Extract the [x, y] coordinate from the center of the cell holding the provided text.  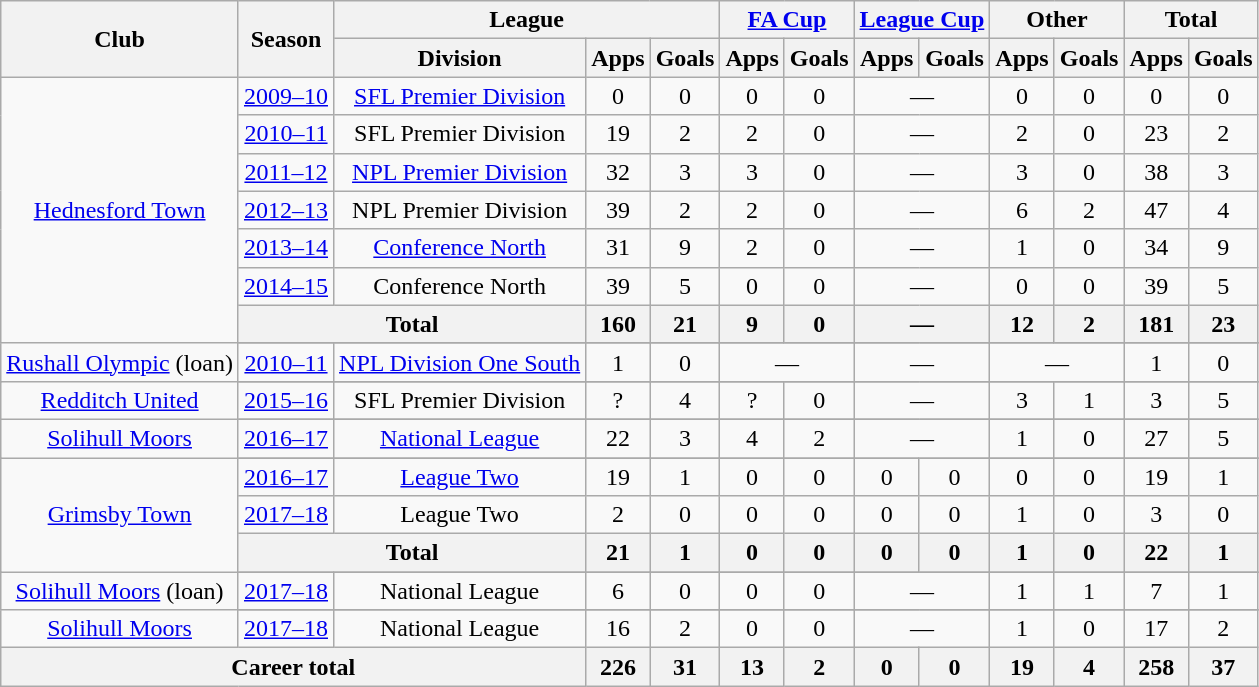
226 [618, 667]
7 [1156, 591]
181 [1156, 324]
2013–14 [286, 248]
Rushall Olympic (loan) [120, 362]
Solihull Moors (loan) [120, 591]
Club [120, 39]
Division [460, 58]
Career total [294, 667]
NPL Division One South [460, 362]
32 [618, 172]
27 [1156, 438]
League [527, 20]
17 [1156, 629]
34 [1156, 248]
Hednesford Town [120, 210]
Grimsby Town [120, 515]
FA Cup [787, 20]
Redditch United [120, 400]
Season [286, 39]
2011–12 [286, 172]
47 [1156, 210]
2014–15 [286, 286]
2009–10 [286, 96]
160 [618, 324]
League Cup [922, 20]
13 [752, 667]
38 [1156, 172]
2012–13 [286, 210]
Other [1057, 20]
37 [1223, 667]
12 [1022, 324]
2015–16 [286, 400]
16 [618, 629]
258 [1156, 667]
